From the cell containing the given text, extract its center point as [X, Y] coordinate. 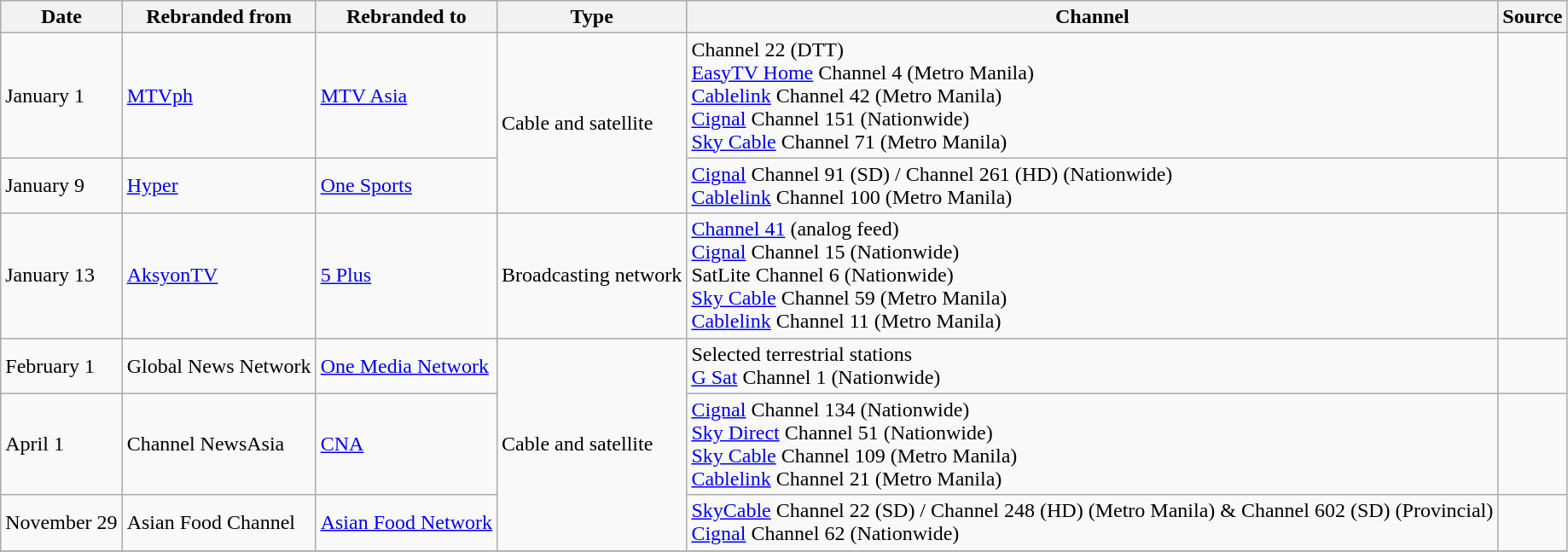
January 1 [61, 96]
5 Plus [406, 276]
Channel [1092, 17]
AksyonTV [218, 276]
Selected terrestrial stationsG Sat Channel 1 (Nationwide) [1092, 365]
April 1 [61, 444]
Asian Food Network [406, 522]
SkyCable Channel 22 (SD) / Channel 248 (HD) (Metro Manila) & Channel 602 (SD) (Provincial) Cignal Channel 62 (Nationwide) [1092, 522]
Type [592, 17]
Cignal Channel 134 (Nationwide)Sky Direct Channel 51 (Nationwide)Sky Cable Channel 109 (Metro Manila)Cablelink Channel 21 (Metro Manila) [1092, 444]
Cignal Channel 91 (SD) / Channel 261 (HD) (Nationwide) Cablelink Channel 100 (Metro Manila) [1092, 186]
Hyper [218, 186]
CNA [406, 444]
Source [1532, 17]
November 29 [61, 522]
MTVph [218, 96]
One Media Network [406, 365]
January 13 [61, 276]
January 9 [61, 186]
MTV Asia [406, 96]
Rebranded to [406, 17]
Global News Network [218, 365]
February 1 [61, 365]
Channel NewsAsia [218, 444]
Rebranded from [218, 17]
One Sports [406, 186]
Date [61, 17]
Asian Food Channel [218, 522]
Broadcasting network [592, 276]
